Scan for the cell matching the given text and deliver its (X, Y) coordinate at center. 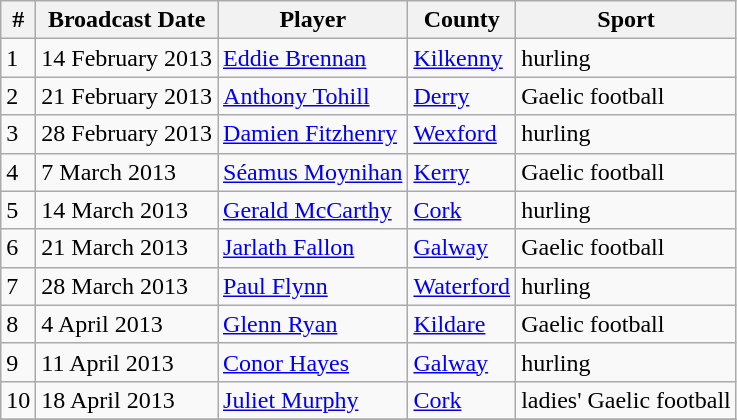
2 (18, 96)
Kerry (462, 172)
Damien Fitzhenry (313, 134)
Player (313, 20)
28 March 2013 (127, 286)
21 March 2013 (127, 248)
7 March 2013 (127, 172)
Glenn Ryan (313, 324)
Paul Flynn (313, 286)
21 February 2013 (127, 96)
Juliet Murphy (313, 400)
4 (18, 172)
Wexford (462, 134)
1 (18, 58)
4 April 2013 (127, 324)
County (462, 20)
6 (18, 248)
5 (18, 210)
ladies' Gaelic football (626, 400)
# (18, 20)
18 April 2013 (127, 400)
28 February 2013 (127, 134)
Derry (462, 96)
Sport (626, 20)
10 (18, 400)
9 (18, 362)
8 (18, 324)
Eddie Brennan (313, 58)
3 (18, 134)
11 April 2013 (127, 362)
Kildare (462, 324)
Anthony Tohill (313, 96)
7 (18, 286)
Waterford (462, 286)
Conor Hayes (313, 362)
14 February 2013 (127, 58)
Jarlath Fallon (313, 248)
Broadcast Date (127, 20)
Séamus Moynihan (313, 172)
Gerald McCarthy (313, 210)
14 March 2013 (127, 210)
Kilkenny (462, 58)
